Determine the [X, Y] coordinate at the center of the cell enclosing the given text.  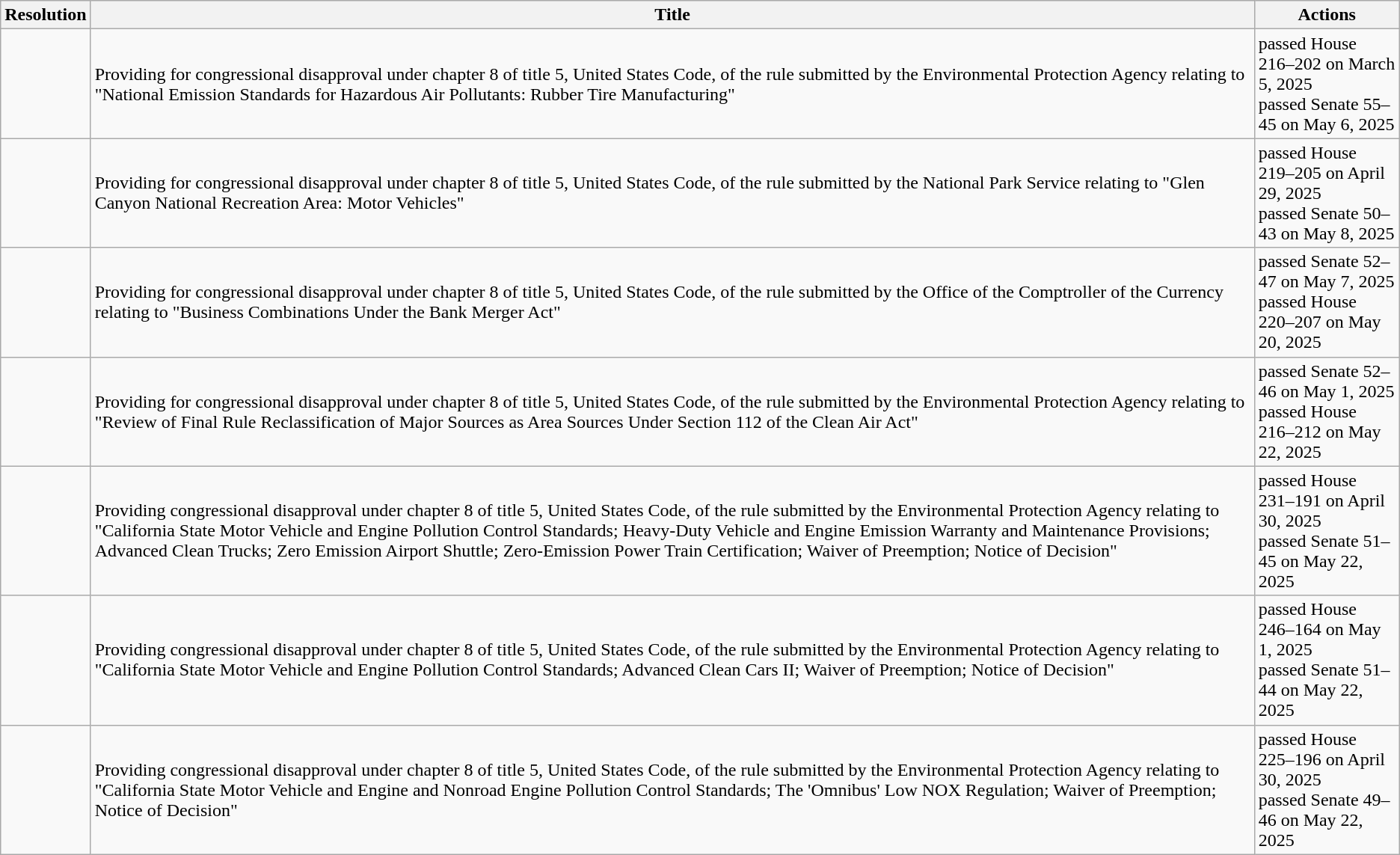
passed House 231–191 on April 30, 2025passed Senate 51–45 on May 22, 2025 [1327, 531]
Resolution [46, 15]
passed Senate 52–47 on May 7, 2025passed House 220–207 on May 20, 2025 [1327, 302]
passed House 216–202 on March 5, 2025passed Senate 55–45 on May 6, 2025 [1327, 84]
passed House 225–196 on April 30, 2025passed Senate 49–46 on May 22, 2025 [1327, 790]
passed House 246–164 on May 1, 2025passed Senate 51–44 on May 22, 2025 [1327, 660]
Actions [1327, 15]
passed Senate 52–46 on May 1, 2025passed House 216–212 on May 22, 2025 [1327, 411]
passed House 219–205 on April 29, 2025passed Senate 50–43 on May 8, 2025 [1327, 193]
Title [672, 15]
